Search for the cell housing the specified text and yield its (x, y) center coordinate. 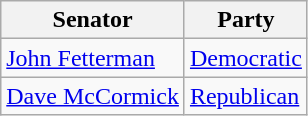
John Fetterman (93, 58)
Democratic (246, 58)
Dave McCormick (93, 96)
Senator (93, 20)
Republican (246, 96)
Party (246, 20)
